Extract the [x, y] coordinate from the center of the cell holding the provided text.  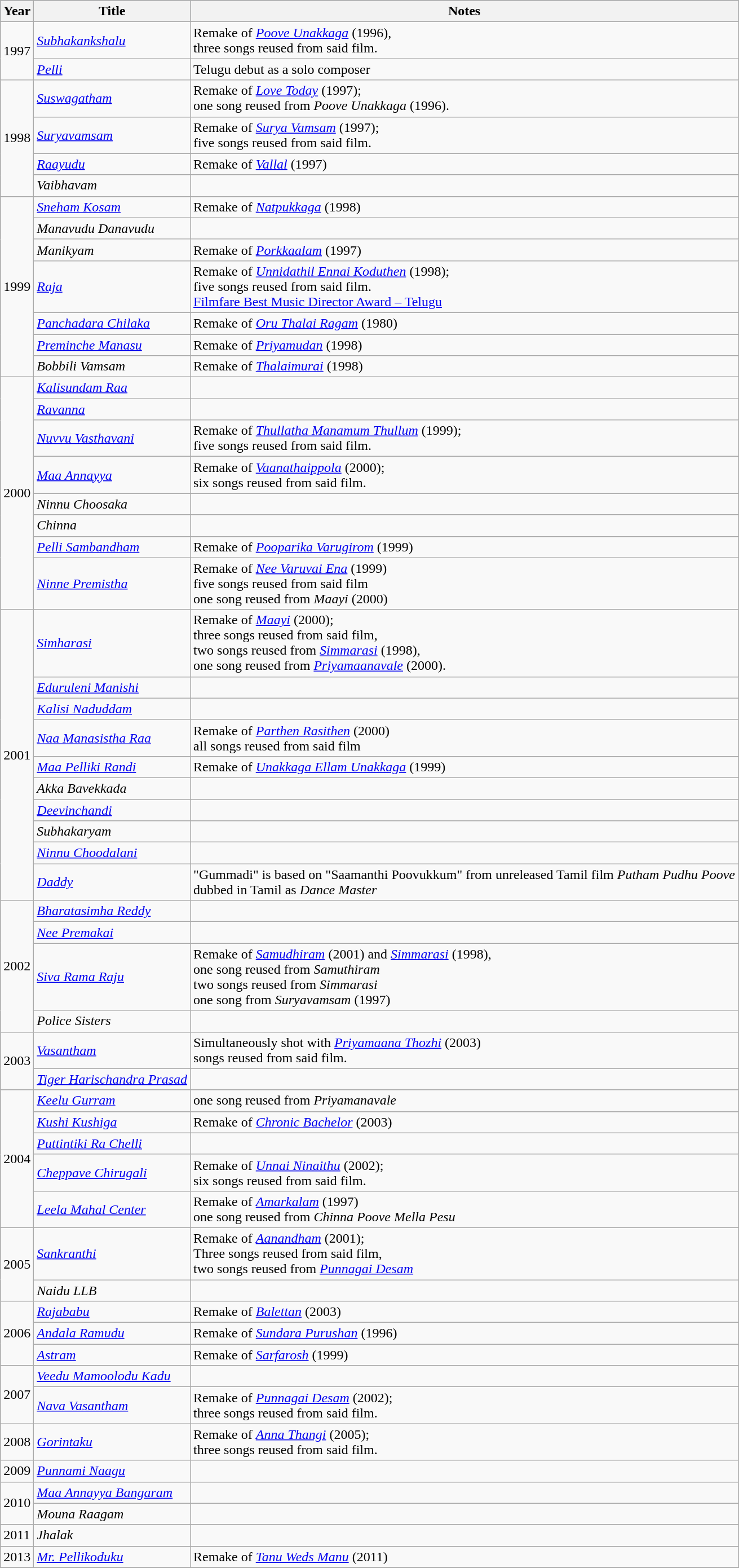
1997 [17, 51]
Remake of Samudhiram (2001) and Simmarasi (1998), one song reused from Samuthiramtwo songs reused from Simmarasione song from Suryavamsam (1997) [464, 977]
Remake of Porkkaalam (1997) [464, 250]
Nava Vasantham [112, 1405]
Panchadara Chilaka [112, 323]
Maa Annayya Bangaram [112, 1492]
one song reused from Priyamanavale [464, 1101]
2006 [17, 1333]
Remake of Thullatha Manamum Thullum (1999);five songs reused from said film. [464, 439]
Bharatasimha Reddy [112, 911]
Andala Ramudu [112, 1333]
Pelli [112, 69]
Kalisundam Raa [112, 388]
2003 [17, 1061]
Year [17, 11]
Punnami Naagu [112, 1471]
Siva Rama Raju [112, 977]
Chinna [112, 525]
2005 [17, 1264]
Subhakankshalu [112, 41]
Naa Manasistha Raa [112, 737]
Ninne Premistha [112, 584]
Remake of Amarkalam (1997)one song reused from Chinna Poove Mella Pesu [464, 1209]
Leela Mahal Center [112, 1209]
Remake of Unnai Ninaithu (2002);six songs reused from said film. [464, 1173]
Naidu LLB [112, 1291]
2000 [17, 493]
2010 [17, 1503]
Title [112, 11]
Simultaneously shot with Priyamaana Thozhi (2003) songs reused from said film. [464, 1050]
Notes [464, 11]
Suryavamsam [112, 135]
2001 [17, 755]
Tiger Harischandra Prasad [112, 1079]
Telugu debut as a solo composer [464, 69]
Maa Pelliki Randi [112, 767]
Vaibhavam [112, 185]
Remake of Oru Thalai Ragam (1980) [464, 323]
Akka Bavekkada [112, 788]
Keelu Gurram [112, 1101]
Astram [112, 1355]
Remake of Balettan (2003) [464, 1312]
Suswagatham [112, 98]
Jhalak [112, 1535]
Vasantham [112, 1050]
Remake of Nee Varuvai Ena (1999)five songs reused from said filmone song reused from Maayi (2000) [464, 584]
Police Sisters [112, 1021]
Ninnu Choodalani [112, 853]
Puttintiki Ra Chelli [112, 1143]
Remake of Pooparika Varugirom (1999) [464, 547]
Bobbili Vamsam [112, 366]
Remake of Aanandham (2001);Three songs reused from said film,two songs reused from Punnagai Desam [464, 1253]
2013 [17, 1557]
Nuvvu Vasthavani [112, 439]
Rajababu [112, 1312]
Maa Annayya [112, 475]
Kushi Kushiga [112, 1122]
Remake of Anna Thangi (2005); three songs reused from said film. [464, 1442]
Raayudu [112, 164]
Remake of Poove Unakkaga (1996), three songs reused from said film. [464, 41]
Gorintaku [112, 1442]
Remake of Sarfarosh (1999) [464, 1355]
Subhakaryam [112, 832]
Cheppave Chirugali [112, 1173]
Preminche Manasu [112, 344]
1999 [17, 286]
Mouna Raagam [112, 1514]
1998 [17, 138]
Remake of Sundara Purushan (1996) [464, 1333]
2004 [17, 1159]
Raja [112, 286]
2011 [17, 1535]
Manavudu Danavudu [112, 228]
Remake of Unakkaga Ellam Unakkaga (1999) [464, 767]
Ravanna [112, 409]
Sneham Kosam [112, 207]
Sankranthi [112, 1253]
Remake of Thalaimurai (1998) [464, 366]
Nee Premakai [112, 933]
Kalisi Naduddam [112, 709]
2002 [17, 966]
2007 [17, 1395]
Remake of Maayi (2000);three songs reused from said film,two songs reused from Simmarasi (1998),one song reused from Priyamaanavale (2000). [464, 643]
Remake of Tanu Weds Manu (2011) [464, 1557]
Daddy [112, 882]
Remake of Unnidathil Ennai Koduthen (1998); five songs reused from said film.Filmfare Best Music Director Award – Telugu [464, 286]
Simharasi [112, 643]
Pelli Sambandham [112, 547]
Remake of Vallal (1997) [464, 164]
Remake of Vaanathaippola (2000); six songs reused from said film. [464, 475]
Remake of Punnagai Desam (2002); three songs reused from said film. [464, 1405]
Remake of Chronic Bachelor (2003) [464, 1122]
Eduruleni Manishi [112, 687]
Ninnu Choosaka [112, 504]
Deevinchandi [112, 810]
Veedu Mamoolodu Kadu [112, 1376]
2009 [17, 1471]
2008 [17, 1442]
Remake of Love Today (1997); one song reused from Poove Unakkaga (1996). [464, 98]
Remake of Priyamudan (1998) [464, 344]
Mr. Pellikoduku [112, 1557]
Remake of Parthen Rasithen (2000)all songs reused from said film [464, 737]
Remake of Surya Vamsam (1997); five songs reused from said film. [464, 135]
Manikyam [112, 250]
Remake of Natpukkaga (1998) [464, 207]
"Gummadi" is based on "Saamanthi Poovukkum" from unreleased Tamil film Putham Pudhu Poovedubbed in Tamil as Dance Master [464, 882]
